Extract the (x, y) coordinate from the center of the cell holding the provided text.  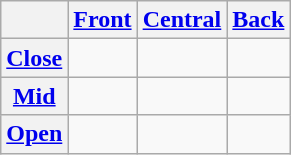
Central (182, 20)
Close (34, 58)
Mid (34, 96)
Front (102, 20)
Open (34, 134)
Back (258, 20)
